For the text-containing cell, return its midpoint in [X, Y] coordinate format. 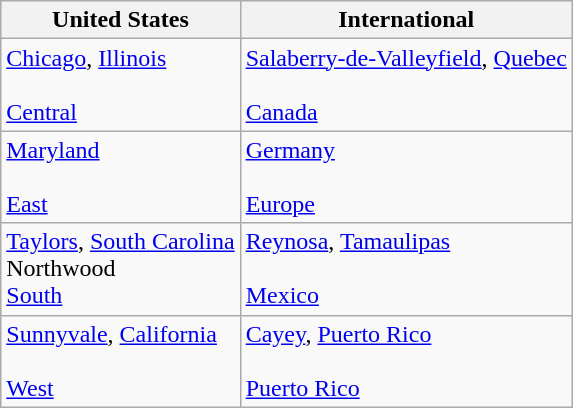
MarylandEast [120, 177]
United States [120, 20]
Taylors, South CarolinaNorthwoodSouth [120, 269]
Reynosa, TamaulipasMexico [406, 269]
Sunnyvale, CaliforniaWest [120, 361]
Cayey, Puerto RicoPuerto Rico [406, 361]
Chicago, IllinoisCentral [120, 85]
Salaberry-de-Valleyfield, QuebecCanada [406, 85]
GermanyEurope [406, 177]
International [406, 20]
